Provide the (X, Y) coordinate of the cell's center where the given text is located.  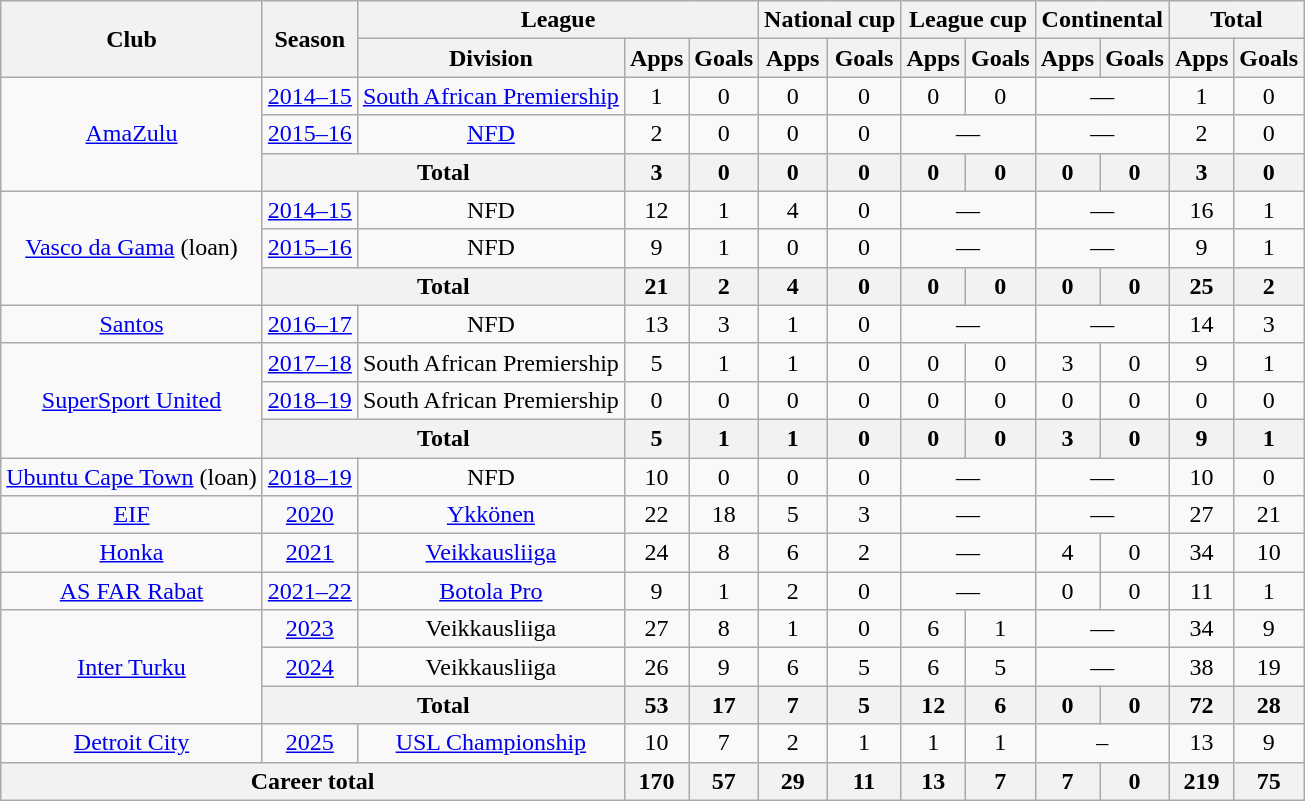
29 (793, 781)
EIF (132, 515)
Division (490, 58)
53 (656, 705)
28 (1269, 705)
Vasco da Gama (loan) (132, 248)
2020 (310, 515)
2016–17 (310, 324)
19 (1269, 667)
Ykkönen (490, 515)
25 (1201, 286)
2021–22 (310, 591)
Club (132, 39)
2021 (310, 553)
Continental (1102, 20)
Honka (132, 553)
Detroit City (132, 743)
– (1102, 743)
2023 (310, 629)
2025 (310, 743)
Ubuntu Cape Town (loan) (132, 477)
Career total (313, 781)
17 (724, 705)
170 (656, 781)
League (558, 20)
USL Championship (490, 743)
2017–18 (310, 362)
Santos (132, 324)
Inter Turku (132, 667)
Botola Pro (490, 591)
75 (1269, 781)
14 (1201, 324)
League cup (968, 20)
2024 (310, 667)
72 (1201, 705)
22 (656, 515)
16 (1201, 210)
219 (1201, 781)
24 (656, 553)
57 (724, 781)
38 (1201, 667)
SuperSport United (132, 400)
National cup (830, 20)
AmaZulu (132, 134)
18 (724, 515)
Season (310, 39)
AS FAR Rabat (132, 591)
26 (656, 667)
